For the text-containing cell, return its midpoint in [x, y] coordinate format. 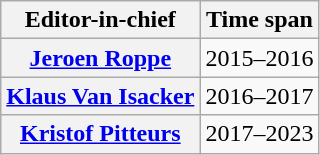
2017–2023 [260, 134]
2015–2016 [260, 58]
2016–2017 [260, 96]
Time span [260, 20]
Jeroen Roppe [100, 58]
Kristof Pitteurs [100, 134]
Klaus Van Isacker [100, 96]
Editor-in-chief [100, 20]
